For the text-containing cell, return its midpoint in [x, y] coordinate format. 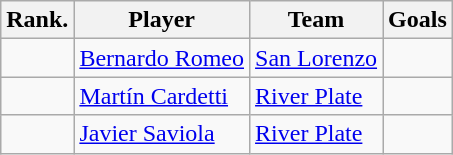
Bernardo Romeo [162, 58]
Goals [418, 20]
Martín Cardetti [162, 96]
Javier Saviola [162, 134]
Rank. [38, 20]
Player [162, 20]
Team [316, 20]
San Lorenzo [316, 58]
